From the cell containing the given text, extract its center point as (X, Y) coordinate. 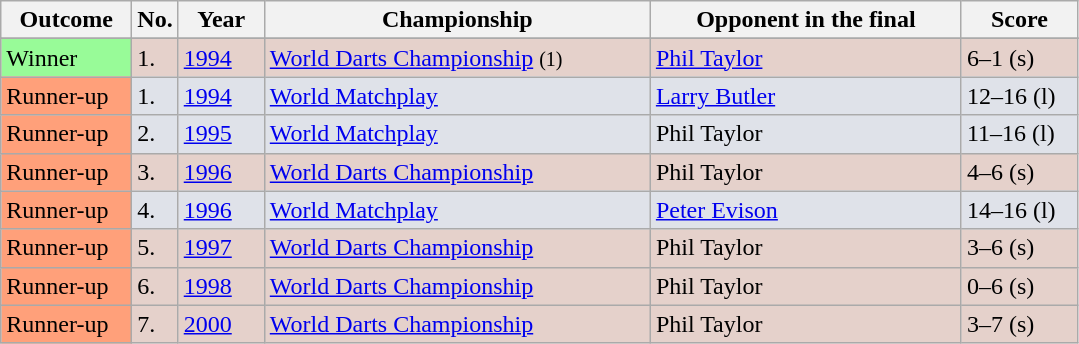
4–6 (s) (1019, 172)
Larry Butler (806, 96)
3–6 (s) (1019, 248)
12–16 (l) (1019, 96)
5. (155, 248)
3–7 (s) (1019, 324)
7. (155, 324)
Year (221, 20)
1995 (221, 134)
2. (155, 134)
World Darts Championship (1) (457, 58)
Championship (457, 20)
1997 (221, 248)
Opponent in the final (806, 20)
6. (155, 286)
Outcome (66, 20)
2000 (221, 324)
11–16 (l) (1019, 134)
1998 (221, 286)
Score (1019, 20)
Winner (66, 58)
No. (155, 20)
14–16 (l) (1019, 210)
4. (155, 210)
3. (155, 172)
6–1 (s) (1019, 58)
0–6 (s) (1019, 286)
Peter Evison (806, 210)
